Pinpoint the cell where the given text exists, returning its [x, y] midpoint coordinate. 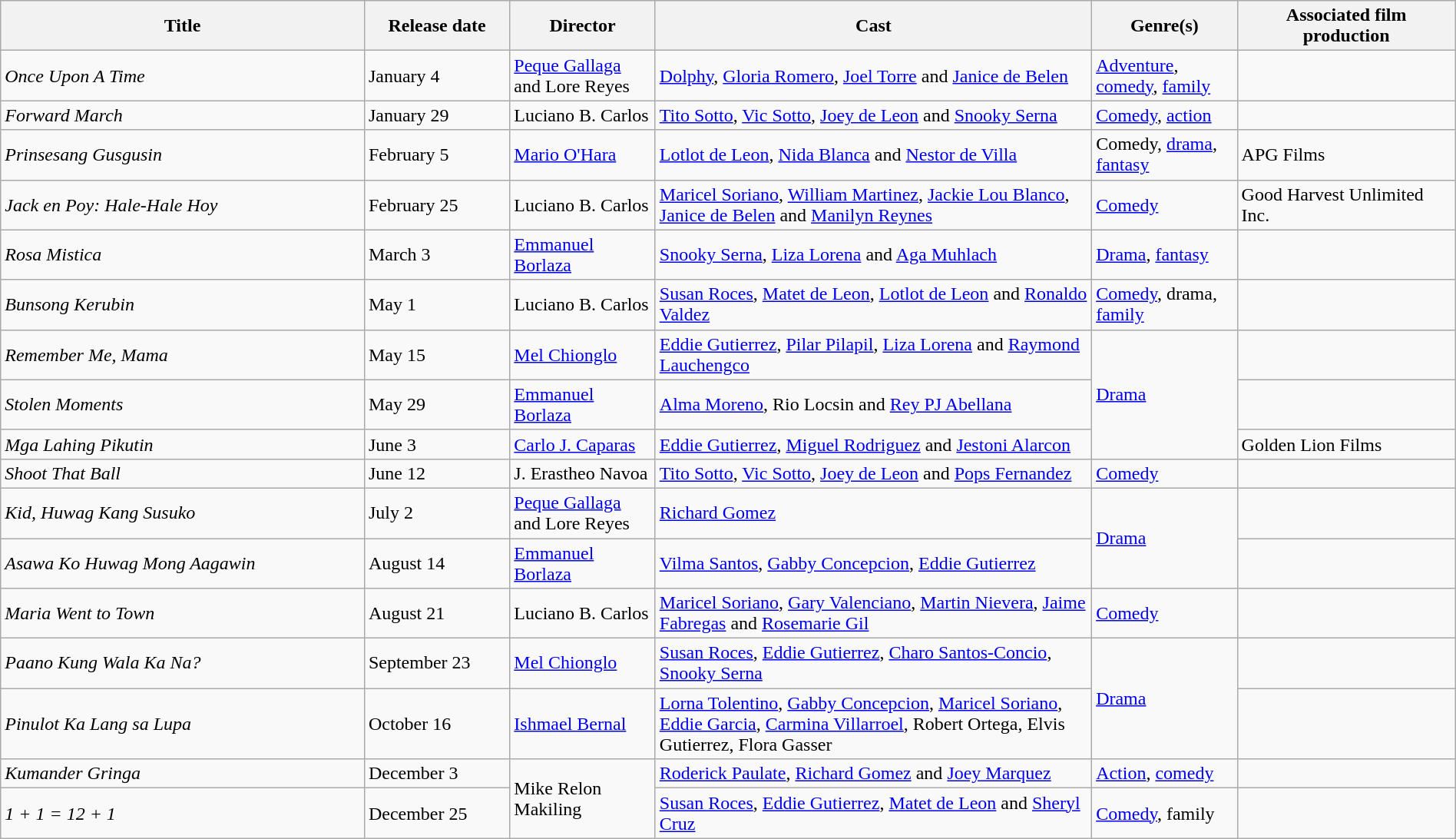
Lotlot de Leon, Nida Blanca and Nestor de Villa [873, 155]
Comedy, family [1164, 813]
Dolphy, Gloria Romero, Joel Torre and Janice de Belen [873, 75]
Kumander Gringa [183, 774]
July 2 [436, 513]
Roderick Paulate, Richard Gomez and Joey Marquez [873, 774]
Susan Roces, Eddie Gutierrez, Charo Santos-Concio, Snooky Serna [873, 664]
Paano Kung Wala Ka Na? [183, 664]
Eddie Gutierrez, Pilar Pilapil, Liza Lorena and Raymond Lauchengco [873, 355]
J. Erastheo Navoa [582, 473]
Drama, fantasy [1164, 255]
Forward March [183, 115]
Genre(s) [1164, 26]
Associated film production [1346, 26]
Vilma Santos, Gabby Concepcion, Eddie Gutierrez [873, 562]
Shoot That Ball [183, 473]
January 29 [436, 115]
Mario O'Hara [582, 155]
Director [582, 26]
Mike Relon Makiling [582, 799]
October 16 [436, 724]
Title [183, 26]
Good Harvest Unlimited Inc. [1346, 204]
APG Films [1346, 155]
Prinsesang Gusgusin [183, 155]
Remember Me, Mama [183, 355]
Adventure, comedy, family [1164, 75]
Maricel Soriano, William Martinez, Jackie Lou Blanco, Janice de Belen and Manilyn Reynes [873, 204]
Action, comedy [1164, 774]
Lorna Tolentino, Gabby Concepcion, Maricel Soriano, Eddie Garcia, Carmina Villarroel, Robert Ortega, Elvis Gutierrez, Flora Gasser [873, 724]
Eddie Gutierrez, Miguel Rodriguez and Jestoni Alarcon [873, 444]
Mga Lahing Pikutin [183, 444]
Maricel Soriano, Gary Valenciano, Martin Nievera, Jaime Fabregas and Rosemarie Gil [873, 613]
Susan Roces, Matet de Leon, Lotlot de Leon and Ronaldo Valdez [873, 304]
Susan Roces, Eddie Gutierrez, Matet de Leon and Sheryl Cruz [873, 813]
Snooky Serna, Liza Lorena and Aga Muhlach [873, 255]
September 23 [436, 664]
Release date [436, 26]
December 3 [436, 774]
Comedy, drama, fantasy [1164, 155]
Kid, Huwag Kang Susuko [183, 513]
Richard Gomez [873, 513]
1 + 1 = 12 + 1 [183, 813]
Alma Moreno, Rio Locsin and Rey PJ Abellana [873, 404]
August 14 [436, 562]
June 3 [436, 444]
Asawa Ko Huwag Mong Aagawin [183, 562]
Comedy, action [1164, 115]
Jack en Poy: Hale-Hale Hoy [183, 204]
Tito Sotto, Vic Sotto, Joey de Leon and Snooky Serna [873, 115]
May 15 [436, 355]
Carlo J. Caparas [582, 444]
December 25 [436, 813]
Rosa Mistica [183, 255]
January 4 [436, 75]
Bunsong Kerubin [183, 304]
February 25 [436, 204]
Cast [873, 26]
Comedy, drama, family [1164, 304]
Pinulot Ka Lang sa Lupa [183, 724]
Golden Lion Films [1346, 444]
Maria Went to Town [183, 613]
June 12 [436, 473]
May 1 [436, 304]
February 5 [436, 155]
Once Upon A Time [183, 75]
Tito Sotto, Vic Sotto, Joey de Leon and Pops Fernandez [873, 473]
May 29 [436, 404]
March 3 [436, 255]
Ishmael Bernal [582, 724]
Stolen Moments [183, 404]
August 21 [436, 613]
